Pinpoint the cell where the given text exists, returning its [X, Y] midpoint coordinate. 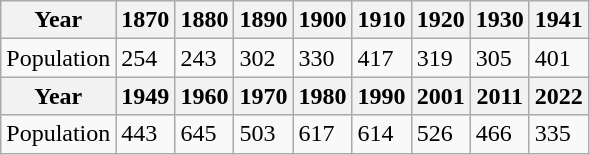
243 [204, 58]
254 [146, 58]
417 [382, 58]
645 [204, 134]
614 [382, 134]
466 [500, 134]
319 [440, 58]
305 [500, 58]
1970 [264, 96]
443 [146, 134]
401 [558, 58]
526 [440, 134]
1870 [146, 20]
1880 [204, 20]
2011 [500, 96]
1949 [146, 96]
503 [264, 134]
335 [558, 134]
617 [322, 134]
1930 [500, 20]
1990 [382, 96]
1910 [382, 20]
1960 [204, 96]
2022 [558, 96]
302 [264, 58]
1890 [264, 20]
330 [322, 58]
1980 [322, 96]
1900 [322, 20]
2001 [440, 96]
1920 [440, 20]
1941 [558, 20]
